Pinpoint the cell where the given text exists, returning its (x, y) midpoint coordinate. 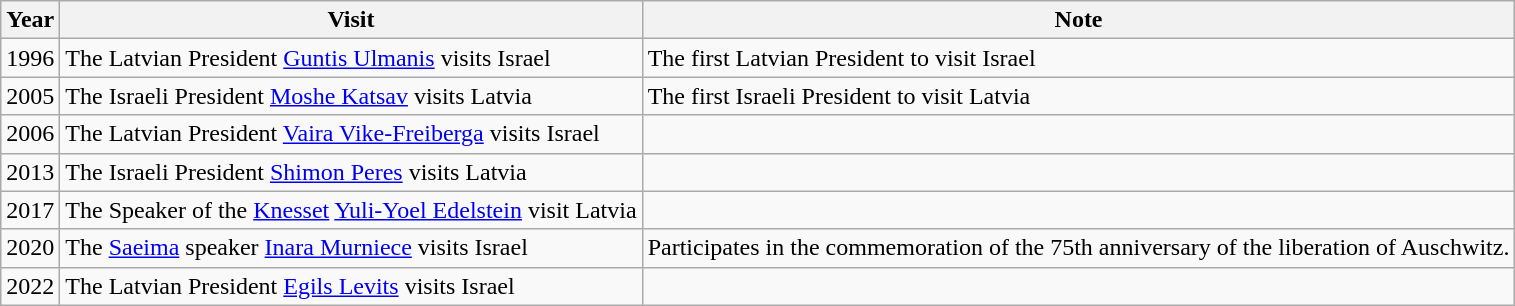
2005 (30, 96)
The Latvian President Egils Levits visits Israel (351, 286)
The Latvian President Vaira Vike-Freiberga visits Israel (351, 134)
The Israeli President Shimon Peres visits Latvia (351, 172)
1996 (30, 58)
2006 (30, 134)
Visit (351, 20)
The Saeima speaker Inara Murniece visits Israel (351, 248)
2020 (30, 248)
Note (1078, 20)
The Speaker of the Knesset Yuli-Yoel Edelstein visit Latvia (351, 210)
Participates in the commemoration of the 75th anniversary of the liberation of Auschwitz. (1078, 248)
2022 (30, 286)
The Israeli President Moshe Katsav visits Latvia (351, 96)
The first Latvian President to visit Israel (1078, 58)
Year (30, 20)
The Latvian President Guntis Ulmanis visits Israel (351, 58)
2013 (30, 172)
2017 (30, 210)
The first Israeli President to visit Latvia (1078, 96)
